Return the (x, y) coordinate for the center point of the cell that contains the specified text.  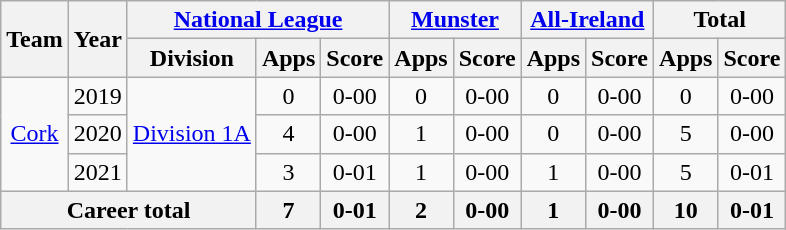
Year (98, 39)
Team (35, 39)
2019 (98, 96)
Total (720, 20)
Munster (455, 20)
Cork (35, 134)
National League (258, 20)
All-Ireland (587, 20)
4 (288, 134)
10 (686, 210)
Division (192, 58)
2020 (98, 134)
2 (421, 210)
Division 1A (192, 134)
7 (288, 210)
3 (288, 172)
Career total (129, 210)
2021 (98, 172)
